Pinpoint the cell where the given text exists, returning its (X, Y) midpoint coordinate. 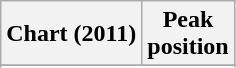
Chart (2011) (72, 34)
Peakposition (188, 34)
